Find where the given text appears and provide that cell's center as (x, y) coordinate. 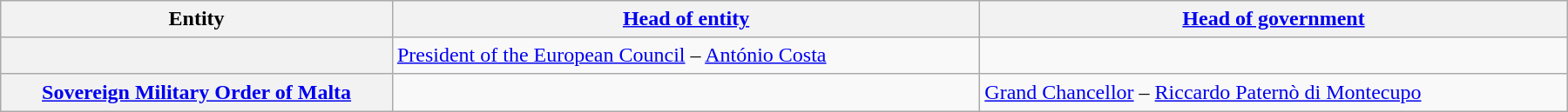
Sovereign Military Order of Malta (197, 92)
Entity (197, 19)
Grand Chancellor – Riccardo Paternò di Montecupo (1274, 92)
President of the European Council – António Costa (686, 56)
Head of entity (686, 19)
Head of government (1274, 19)
